Pinpoint the cell where the given text exists, returning its [X, Y] midpoint coordinate. 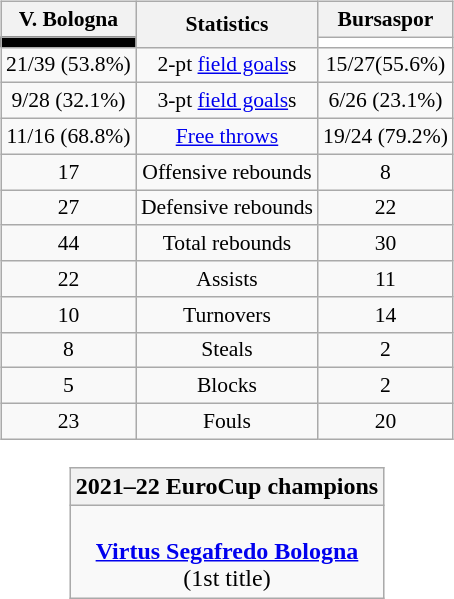
21/39 (53.8%) [68, 65]
11 [386, 279]
Turnovers [227, 314]
Virtus Segafredo Bologna(1st title) [226, 551]
10 [68, 314]
23 [68, 421]
14 [386, 314]
27 [68, 208]
20 [386, 421]
2-pt field goalss [227, 65]
Bursaspor [386, 19]
2021–22 EuroCup champions [226, 486]
Blocks [227, 386]
V. Bologna [68, 19]
9/28 (32.1%) [68, 101]
Assists [227, 279]
Fouls [227, 421]
Total rebounds [227, 243]
Steals [227, 350]
11/16 (68.8%) [68, 136]
5 [68, 386]
15/27(55.6%) [386, 65]
19/24 (79.2%) [386, 136]
Offensive rebounds [227, 172]
44 [68, 243]
Free throws [227, 136]
17 [68, 172]
6/26 (23.1%) [386, 101]
3-pt field goalss [227, 101]
Defensive rebounds [227, 208]
Statistics [227, 24]
30 [386, 243]
